Capture the cell that displays the provided text and extract its [x, y] central coordinate. 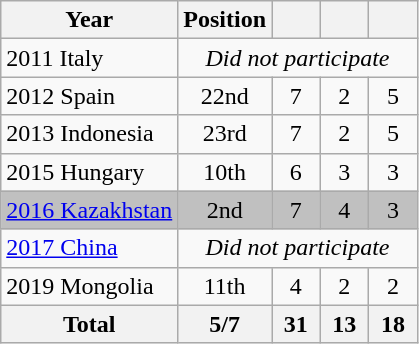
2016 Kazakhstan [90, 210]
2013 Indonesia [90, 134]
Total [90, 324]
11th [225, 286]
22nd [225, 96]
10th [225, 172]
5/7 [225, 324]
2017 China [90, 248]
2015 Hungary [90, 172]
2011 Italy [90, 58]
23rd [225, 134]
Position [225, 20]
18 [394, 324]
2012 Spain [90, 96]
2nd [225, 210]
6 [296, 172]
Year [90, 20]
2019 Mongolia [90, 286]
13 [344, 324]
31 [296, 324]
